Output the (X, Y) coordinate of the center of the cell containing the given text.  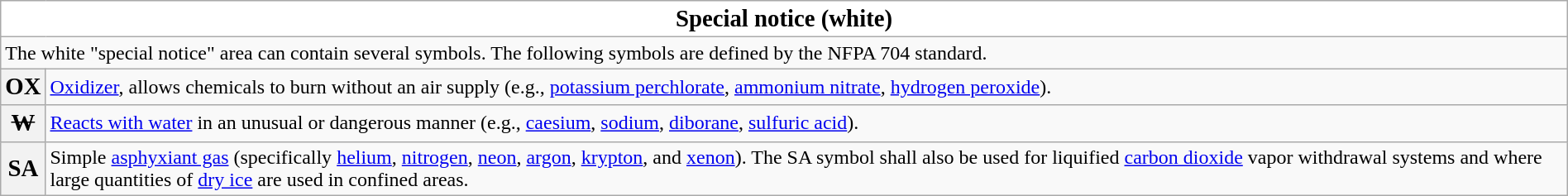
The white "special notice" area can contain several symbols. The following symbols are defined by the NFPA 704 standard. (784, 53)
SA (23, 169)
W (23, 123)
OX (23, 87)
Special notice (white) (784, 19)
Reacts with water in an unusual or dangerous manner (e.g., caesium, sodium, diborane, sulfuric acid). (806, 123)
Oxidizer, allows chemicals to burn without an air supply (e.g., potassium perchlorate, ammonium nitrate, hydrogen peroxide). (806, 87)
